Determine the (X, Y) coordinate at the center of the cell enclosing the given text.  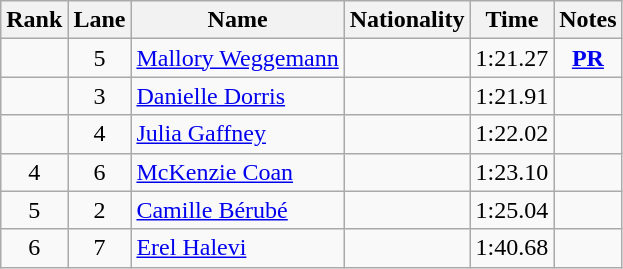
3 (100, 96)
Nationality (407, 20)
Lane (100, 20)
Rank (34, 20)
7 (100, 248)
PR (588, 58)
Erel Halevi (238, 248)
Time (512, 20)
Danielle Dorris (238, 96)
1:23.10 (512, 172)
Julia Gaffney (238, 134)
1:22.02 (512, 134)
McKenzie Coan (238, 172)
Mallory Weggemann (238, 58)
2 (100, 210)
Notes (588, 20)
Name (238, 20)
1:21.27 (512, 58)
1:40.68 (512, 248)
1:21.91 (512, 96)
Camille Bérubé (238, 210)
1:25.04 (512, 210)
